Return the (x, y) coordinate for the center point of the cell that contains the specified text.  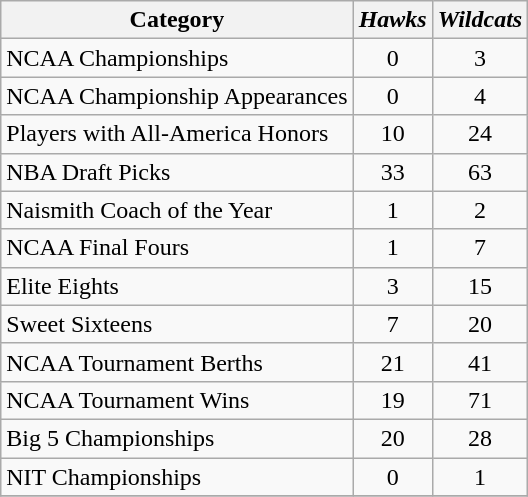
Category (177, 20)
Wildcats (480, 20)
Big 5 Championships (177, 438)
33 (392, 172)
NCAA Championship Appearances (177, 96)
NCAA Tournament Wins (177, 400)
NCAA Tournament Berths (177, 362)
Sweet Sixteens (177, 324)
21 (392, 362)
NBA Draft Picks (177, 172)
4 (480, 96)
63 (480, 172)
NCAA Championships (177, 58)
2 (480, 210)
NIT Championships (177, 477)
15 (480, 286)
Elite Eights (177, 286)
Naismith Coach of the Year (177, 210)
Hawks (392, 20)
10 (392, 134)
24 (480, 134)
28 (480, 438)
71 (480, 400)
NCAA Final Fours (177, 248)
19 (392, 400)
Players with All-America Honors (177, 134)
41 (480, 362)
